Detect which cell encompasses the target text, then output its (X, Y) center coordinate. 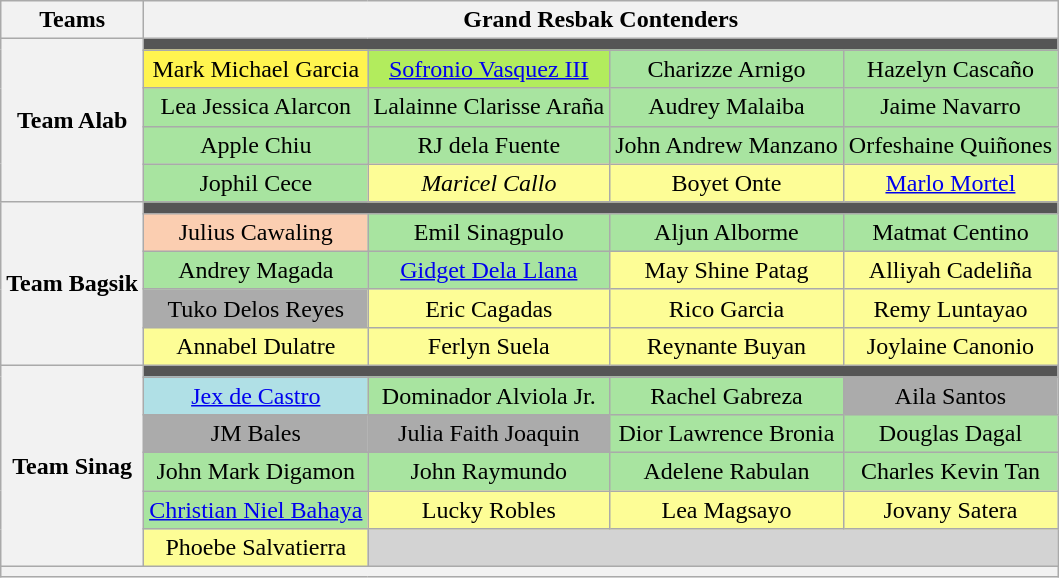
Aila Santos (950, 395)
Jophil Cece (256, 183)
Teams (72, 20)
Lucky Robles (489, 510)
Audrey Malaiba (727, 107)
Julia Faith Joaquin (489, 434)
Phoebe Salvatierra (256, 548)
Hazelyn Cascaño (950, 69)
Joylaine Canonio (950, 346)
Gidget Dela Llana (489, 270)
Annabel Dulatre (256, 346)
Jovany Satera (950, 510)
May Shine Patag (727, 270)
Rico Garcia (727, 308)
Julius Cawaling (256, 232)
Team Bagsik (72, 284)
Adelene Rabulan (727, 472)
John Mark Digamon (256, 472)
Tuko Delos Reyes (256, 308)
Reynante Buyan (727, 346)
Apple Chiu (256, 145)
Team Alab (72, 120)
Emil Sinagpulo (489, 232)
Christian Niel Bahaya (256, 510)
Charizze Arnigo (727, 69)
Andrey Magada (256, 270)
Charles Kevin Tan (950, 472)
Maricel Callo (489, 183)
RJ dela Fuente (489, 145)
Eric Cagadas (489, 308)
Lea Jessica Alarcon (256, 107)
Grand Resbak Contenders (601, 20)
Remy Luntayao (950, 308)
Boyet Onte (727, 183)
John Raymundo (489, 472)
Marlo Mortel (950, 183)
Sofronio Vasquez III (489, 69)
Jex de Castro (256, 395)
John Andrew Manzano (727, 145)
Ferlyn Suela (489, 346)
Alliyah Cadeliña (950, 270)
Rachel Gabreza (727, 395)
Team Sinag (72, 466)
Jaime Navarro (950, 107)
JM Bales (256, 434)
Lea Magsayo (727, 510)
Aljun Alborme (727, 232)
Dior Lawrence Bronia (727, 434)
Mark Michael Garcia (256, 69)
Dominador Alviola Jr. (489, 395)
Douglas Dagal (950, 434)
Orfeshaine Quiñones (950, 145)
Lalainne Clarisse Araña (489, 107)
Matmat Centino (950, 232)
